Locate the cell with the specified text and output its [x, y] center coordinate. 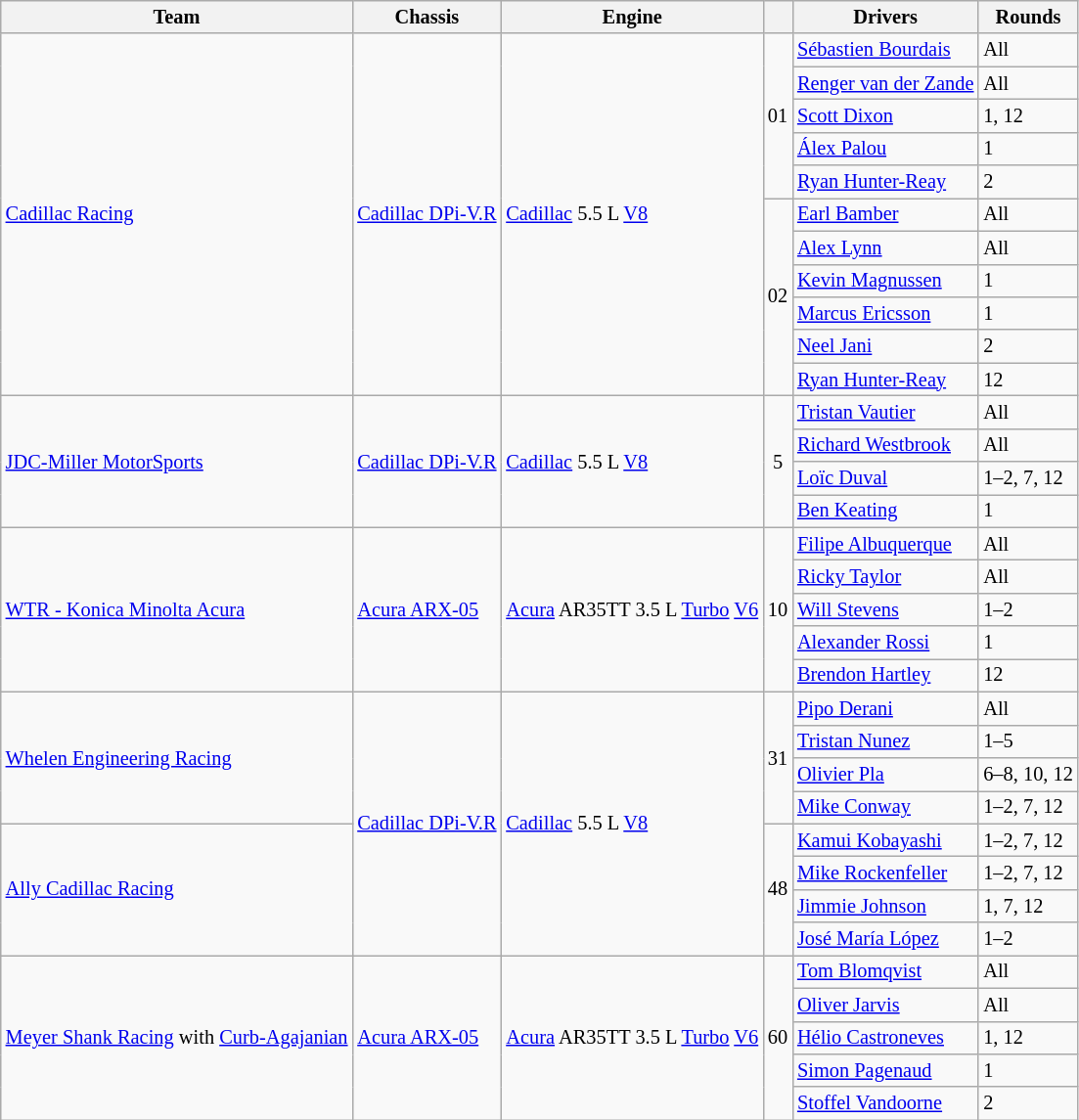
Tristan Nunez [885, 741]
10 [778, 609]
Kamui Kobayashi [885, 840]
Renger van der Zande [885, 83]
José María López [885, 939]
Rounds [1027, 17]
Alexander Rossi [885, 643]
Pipo Derani [885, 708]
1, 7, 12 [1027, 906]
Simon Pagenaud [885, 1070]
Tristan Vautier [885, 412]
31 [778, 757]
02 [778, 296]
Stoffel Vandoorne [885, 1103]
Team [177, 17]
Richard Westbrook [885, 445]
Hélio Castroneves [885, 1038]
Sébastien Bourdais [885, 50]
48 [778, 890]
Marcus Ericsson [885, 313]
Meyer Shank Racing with Curb-Agajanian [177, 1037]
Chassis [427, 17]
Álex Palou [885, 149]
WTR - Konica Minolta Acura [177, 609]
Olivier Pla [885, 774]
Loïc Duval [885, 478]
1–5 [1027, 741]
60 [778, 1037]
Brendon Hartley [885, 675]
Neel Jani [885, 346]
Ally Cadillac Racing [177, 890]
Mike Conway [885, 807]
Oliver Jarvis [885, 1005]
Jimmie Johnson [885, 906]
5 [778, 462]
JDC-Miller MotorSports [177, 462]
Drivers [885, 17]
Mike Rockenfeller [885, 873]
Ricky Taylor [885, 576]
Filipe Albuquerque [885, 544]
Scott Dixon [885, 115]
Will Stevens [885, 609]
Alex Lynn [885, 247]
01 [778, 115]
6–8, 10, 12 [1027, 774]
Cadillac Racing [177, 214]
Engine [632, 17]
Ben Keating [885, 511]
Tom Blomqvist [885, 971]
Whelen Engineering Racing [177, 757]
Kevin Magnussen [885, 281]
Earl Bamber [885, 214]
